Detect which cell encompasses the target text, then output its (x, y) center coordinate. 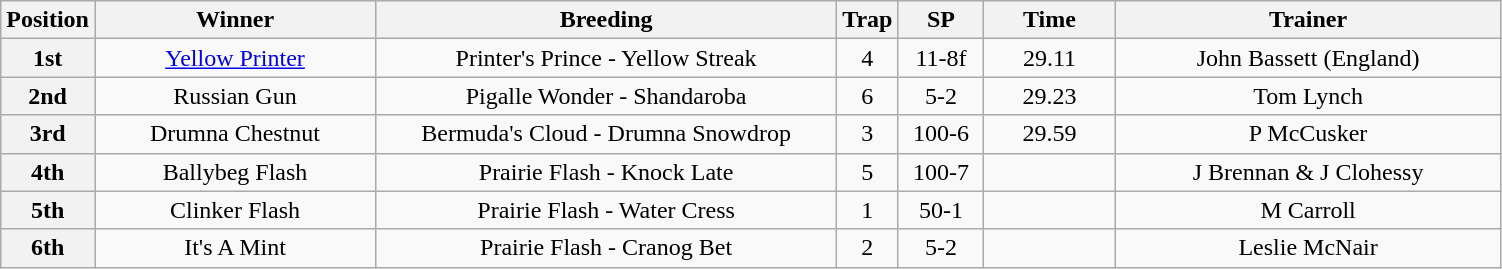
SP (941, 20)
1st (48, 58)
Printer's Prince - Yellow Streak (606, 58)
100-7 (941, 172)
Pigalle Wonder - Shandaroba (606, 96)
6th (48, 248)
John Bassett (England) (1308, 58)
Trainer (1308, 20)
3 (868, 134)
Tom Lynch (1308, 96)
Breeding (606, 20)
11-8f (941, 58)
5 (868, 172)
Bermuda's Cloud - Drumna Snowdrop (606, 134)
3rd (48, 134)
Yellow Printer (234, 58)
It's A Mint (234, 248)
6 (868, 96)
50-1 (941, 210)
M Carroll (1308, 210)
29.59 (1050, 134)
Prairie Flash - Water Cress (606, 210)
Russian Gun (234, 96)
P McCusker (1308, 134)
1 (868, 210)
Prairie Flash - Knock Late (606, 172)
Ballybeg Flash (234, 172)
Leslie McNair (1308, 248)
2nd (48, 96)
29.11 (1050, 58)
Clinker Flash (234, 210)
Prairie Flash - Cranog Bet (606, 248)
4th (48, 172)
4 (868, 58)
J Brennan & J Clohessy (1308, 172)
2 (868, 248)
5th (48, 210)
Winner (234, 20)
Position (48, 20)
100-6 (941, 134)
29.23 (1050, 96)
Drumna Chestnut (234, 134)
Time (1050, 20)
Trap (868, 20)
